Identify which cell holds the provided text, then report its (x, y) central coordinate. 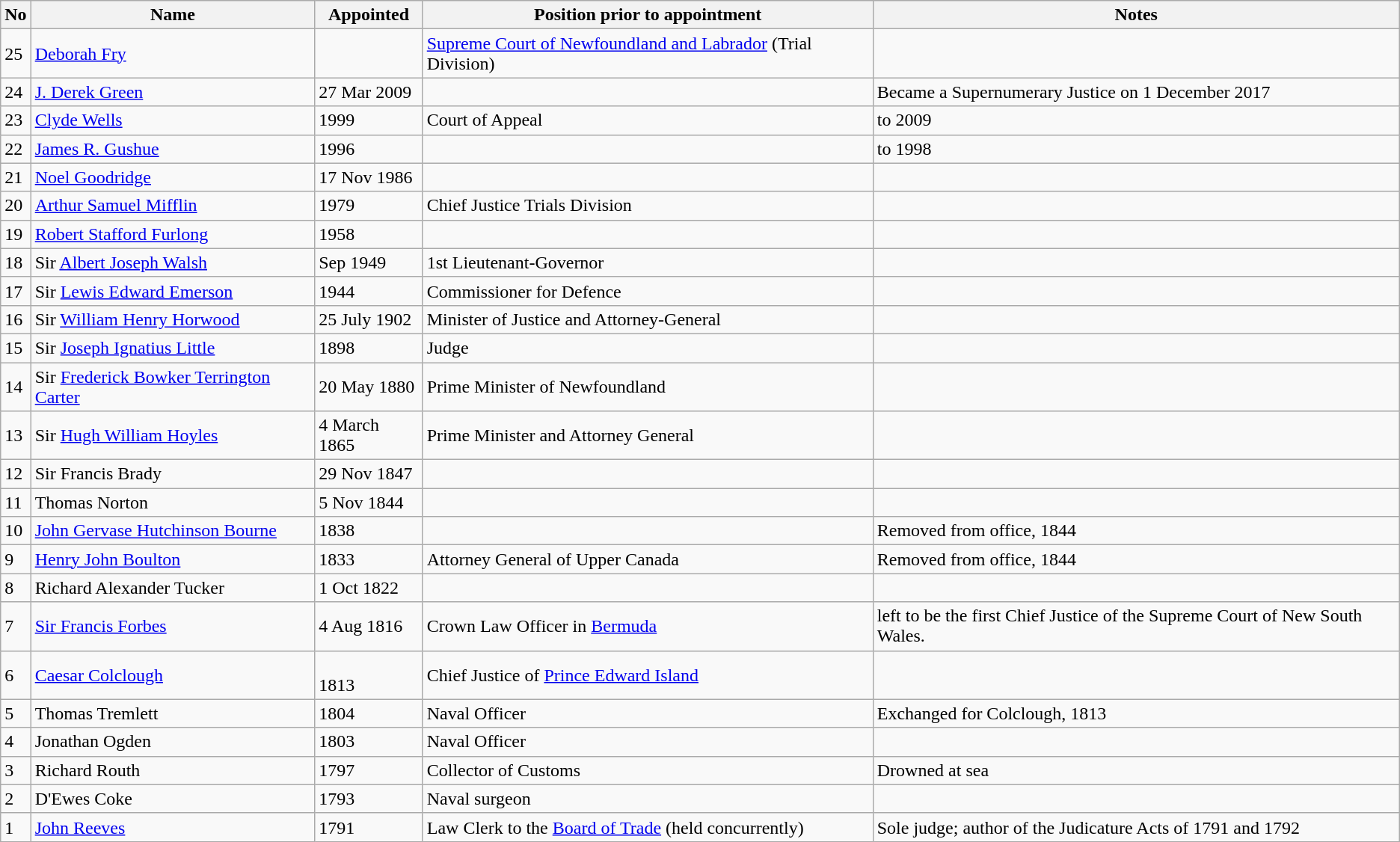
1 (16, 827)
1838 (369, 531)
Attorney General of Upper Canada (648, 559)
Sep 1949 (369, 262)
Prime Minister and Attorney General (648, 435)
Position prior to appointment (648, 15)
29 Nov 1847 (369, 474)
James R. Gushue (173, 149)
1999 (369, 120)
Chief Justice Trials Division (648, 206)
Sole judge; author of the Judicature Acts of 1791 and 1792 (1136, 827)
Commissioner for Defence (648, 291)
5 (16, 713)
16 (16, 319)
Law Clerk to the Board of Trade (held concurrently) (648, 827)
Caesar Colclough (173, 674)
Minister of Justice and Attorney-General (648, 319)
1 Oct 1822 (369, 588)
25 July 1902 (369, 319)
1797 (369, 770)
Thomas Norton (173, 503)
Prime Minister of Newfoundland (648, 386)
Naval surgeon (648, 799)
17 Nov 1986 (369, 177)
1803 (369, 742)
Jonathan Ogden (173, 742)
17 (16, 291)
1793 (369, 799)
7 (16, 627)
21 (16, 177)
1804 (369, 713)
Notes (1136, 15)
24 (16, 92)
27 Mar 2009 (369, 92)
Sir William Henry Horwood (173, 319)
5 Nov 1844 (369, 503)
Richard Routh (173, 770)
Arthur Samuel Mifflin (173, 206)
13 (16, 435)
4 Aug 1816 (369, 627)
No (16, 15)
Sir Joseph Ignatius Little (173, 348)
Richard Alexander Tucker (173, 588)
Judge (648, 348)
Deborah Fry (173, 54)
1813 (369, 674)
11 (16, 503)
Appointed (369, 15)
12 (16, 474)
22 (16, 149)
1996 (369, 149)
2 (16, 799)
Collector of Customs (648, 770)
4 (16, 742)
John Reeves (173, 827)
18 (16, 262)
4 March 1865 (369, 435)
J. Derek Green (173, 92)
10 (16, 531)
Sir Francis Forbes (173, 627)
Robert Stafford Furlong (173, 234)
to 1998 (1136, 149)
3 (16, 770)
to 2009 (1136, 120)
Became a Supernumerary Justice on 1 December 2017 (1136, 92)
15 (16, 348)
Drowned at sea (1136, 770)
9 (16, 559)
Exchanged for Colclough, 1813 (1136, 713)
8 (16, 588)
Sir Francis Brady (173, 474)
Sir Lewis Edward Emerson (173, 291)
Sir Frederick Bowker Terrington Carter (173, 386)
25 (16, 54)
20 May 1880 (369, 386)
Noel Goodridge (173, 177)
Crown Law Officer in Bermuda (648, 627)
Sir Albert Joseph Walsh (173, 262)
1st Lieutenant-Governor (648, 262)
Supreme Court of Newfoundland and Labrador (Trial Division) (648, 54)
Court of Appeal (648, 120)
Sir Hugh William Hoyles (173, 435)
1944 (369, 291)
John Gervase Hutchinson Bourne (173, 531)
Chief Justice of Prince Edward Island (648, 674)
19 (16, 234)
Clyde Wells (173, 120)
Henry John Boulton (173, 559)
Thomas Tremlett (173, 713)
14 (16, 386)
23 (16, 120)
1833 (369, 559)
1979 (369, 206)
1791 (369, 827)
1958 (369, 234)
left to be the first Chief Justice of the Supreme Court of New South Wales. (1136, 627)
20 (16, 206)
Name (173, 15)
6 (16, 674)
1898 (369, 348)
D'Ewes Coke (173, 799)
